Output the [x, y] coordinate of the center of the cell containing the given text.  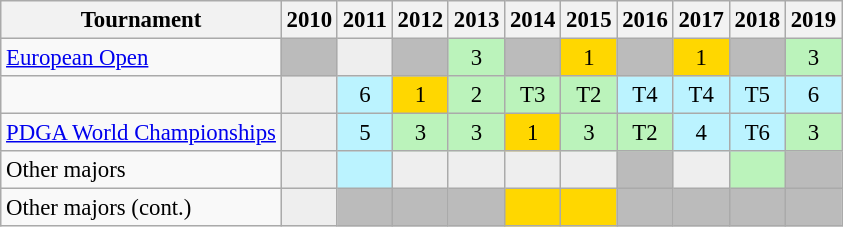
2 [476, 95]
Tournament [141, 20]
PDGA World Championships [141, 133]
Other majors (cont.) [141, 208]
2014 [533, 20]
2010 [309, 20]
2012 [420, 20]
T5 [757, 95]
4 [701, 133]
2015 [589, 20]
2016 [645, 20]
2018 [757, 20]
2019 [813, 20]
2017 [701, 20]
5 [364, 133]
Other majors [141, 170]
T3 [533, 95]
2011 [364, 20]
European Open [141, 58]
T6 [757, 133]
2013 [476, 20]
